Capture the cell that displays the provided text and extract its (X, Y) central coordinate. 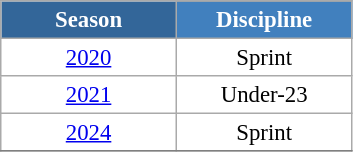
2020 (89, 58)
2021 (89, 95)
2024 (89, 133)
Discipline (264, 20)
Under-23 (264, 95)
Season (89, 20)
